Find where the given text appears and provide that cell's center as (X, Y) coordinate. 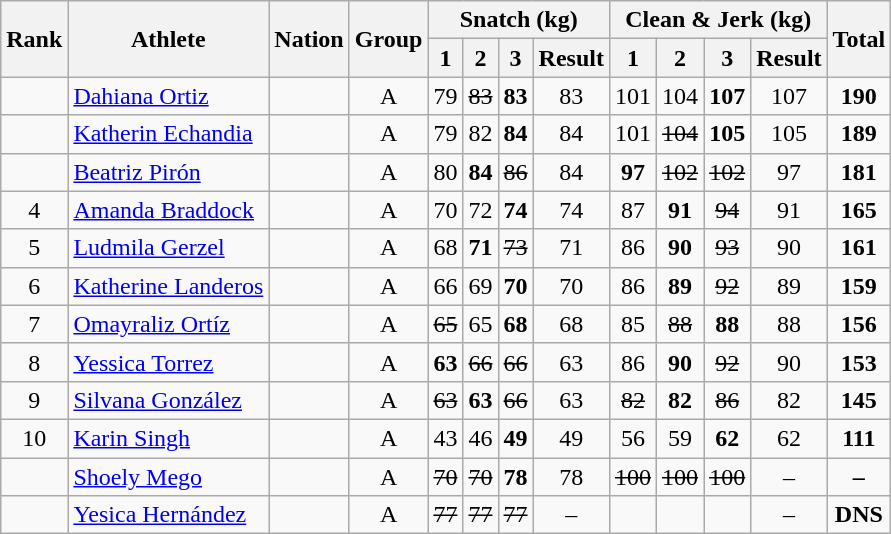
Yesica Hernández (168, 515)
Nation (309, 39)
9 (34, 400)
Clean & Jerk (kg) (718, 20)
Amanda Braddock (168, 210)
145 (859, 400)
Katherine Landeros (168, 286)
Shoely Mego (168, 477)
73 (516, 248)
Rank (34, 39)
156 (859, 324)
5 (34, 248)
Katherin Echandia (168, 134)
80 (446, 172)
165 (859, 210)
189 (859, 134)
Dahiana Ortiz (168, 96)
7 (34, 324)
72 (480, 210)
4 (34, 210)
111 (859, 438)
43 (446, 438)
8 (34, 362)
56 (632, 438)
181 (859, 172)
Karin Singh (168, 438)
69 (480, 286)
Silvana González (168, 400)
159 (859, 286)
46 (480, 438)
Snatch (kg) (519, 20)
190 (859, 96)
Group (388, 39)
161 (859, 248)
87 (632, 210)
6 (34, 286)
85 (632, 324)
Total (859, 39)
93 (728, 248)
Omayraliz Ortíz (168, 324)
Beatriz Pirón (168, 172)
153 (859, 362)
Athlete (168, 39)
Yessica Torrez (168, 362)
59 (680, 438)
94 (728, 210)
10 (34, 438)
DNS (859, 515)
Ludmila Gerzel (168, 248)
